Return the [X, Y] coordinate for the center point of the cell that contains the specified text.  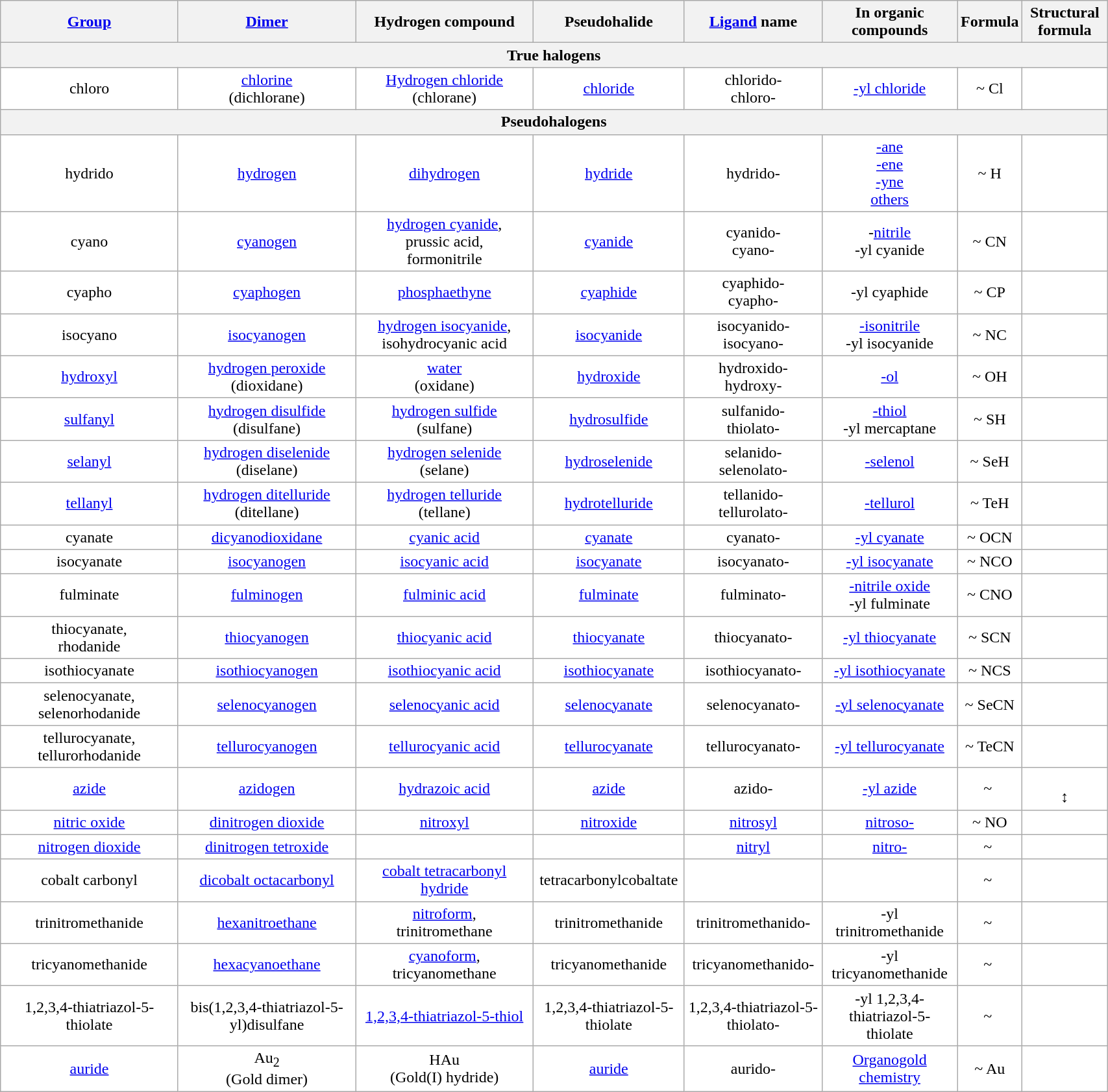
cyanato- [753, 537]
tellurocyanogen [267, 746]
hydrogen peroxide(dioxidane) [267, 376]
hexanitroethane [267, 923]
selenocyanate [609, 705]
dicobalt octacarbonyl [267, 880]
Organogold chemistry [890, 1068]
hydrido- [753, 173]
hydrogen selenide(selane) [445, 461]
-isonitrile-yl isocyanide [890, 335]
cyaphide [609, 292]
trinitromethanido- [753, 923]
-selenol [890, 461]
selenocyanato- [753, 705]
isocyanato- [753, 562]
thiocyanate,rhodanide [90, 637]
~ CNO [990, 596]
hydrogen isocyanide,isohydrocyanic acid [445, 335]
1,2,3,4-thiatriazol-5-thiolato- [753, 1015]
Pseudohalogens [554, 122]
isothiocyanogen [267, 671]
Pseudohalide [609, 22]
sulfanido-thiolato- [753, 419]
Hydrogen compound [445, 22]
chloro [90, 88]
selenocyanic acid [445, 705]
~ TeH [990, 504]
nitroxyl [445, 822]
-yl cyaphide [890, 292]
fulminogen [267, 596]
-ol [890, 376]
Structural formula [1065, 22]
tellurocyanate,tellurorhodanide [90, 746]
selanido-selenolato- [753, 461]
thiocyanic acid [445, 637]
chloride [609, 88]
selanyl [90, 461]
~ SH [990, 419]
hexacyanoethane [267, 964]
-yl thiocyanate [890, 637]
cyanic acid [445, 537]
cobalt tetracarbonyl hydride [445, 880]
~ Au [990, 1068]
-nitrile-yl cyanide [890, 241]
thiocyanogen [267, 637]
dinitrogen dioxide [267, 822]
cyaphido-cyapho- [753, 292]
1,2,3,4-thiatriazol-5-thiol [445, 1015]
~ CN [990, 241]
cyanogen [267, 241]
~ NCS [990, 671]
~ TeCN [990, 746]
hydrotelluride [609, 504]
Ligand name [753, 22]
hydrogen telluride(tellane) [445, 504]
nitroform,trinitromethane [445, 923]
tellanido-tellurolato- [753, 504]
-yl selenocyanate [890, 705]
cyanide [609, 241]
nitric oxide [90, 822]
Group [90, 22]
Au2(Gold dimer) [267, 1068]
~ OH [990, 376]
fulminic acid [445, 596]
bis(1,2,3,4-thiatriazol-5-yl)disulfane [267, 1015]
~ SCN [990, 637]
~ SeH [990, 461]
cobalt carbonyl [90, 880]
hydroselenide [609, 461]
hydrosulfide [609, 419]
-thiol-yl mercaptane [890, 419]
sulfanyl [90, 419]
selenocyanogen [267, 705]
nitro- [890, 847]
thiocyanate [609, 637]
isocyanido-isocyano- [753, 335]
~ NCO [990, 562]
tellurocyanate [609, 746]
-yl isocyanate [890, 562]
isocyano [90, 335]
thiocyanato- [753, 637]
nitrogen dioxide [90, 847]
dicyanodioxidane [267, 537]
↕ [1065, 789]
nitroxide [609, 822]
dihydrogen [445, 173]
dinitrogen tetroxide [267, 847]
~ NC [990, 335]
cyaphogen [267, 292]
hydrogen [267, 173]
isocyanic acid [445, 562]
tetracarbonylcobaltate [609, 880]
hydrazoic acid [445, 789]
selenocyanate,selenorhodanide [90, 705]
fulminato- [753, 596]
Dimer [267, 22]
phosphaethyne [445, 292]
isothiocyanato- [753, 671]
~ Cl [990, 88]
-yl chloride [890, 88]
isothiocyanic acid [445, 671]
-nitrile oxide-yl fulminate [890, 596]
-yl tellurocyanate [890, 746]
azido- [753, 789]
hydrogen sulfide(sulfane) [445, 419]
nitryl [753, 847]
hydroxide [609, 376]
~ H [990, 173]
hydroxido-hydroxy- [753, 376]
HAu(Gold(I) hydride) [445, 1068]
~ OCN [990, 537]
Hydrogen chloride(chlorane) [445, 88]
nitrosyl [753, 822]
~ NO [990, 822]
tellurocyanato- [753, 746]
tricyanomethanido- [753, 964]
tellurocyanic acid [445, 746]
-yl trinitromethanide [890, 923]
In organic compounds [890, 22]
cyapho [90, 292]
azidogen [267, 789]
-yl cyanate [890, 537]
cyanido-cyano- [753, 241]
isocyanide [609, 335]
-yl azide [890, 789]
nitroso- [890, 822]
hydride [609, 173]
aurido- [753, 1068]
-yl 1,2,3,4-thiatriazol-5-thiolate [890, 1015]
hydrogen diselenide(diselane) [267, 461]
-ane -ene -yne others [890, 173]
cyano [90, 241]
-tellurol [890, 504]
hydrogen cyanide,prussic acid,formonitrile [445, 241]
~ SeCN [990, 705]
hydrogen ditelluride(ditellane) [267, 504]
chlorido-chloro- [753, 88]
~ CP [990, 292]
-yl tricyanomethanide [890, 964]
hydrogen disulfide(disulfane) [267, 419]
Formula [990, 22]
hydrido [90, 173]
True halogens [554, 55]
chlorine(dichlorane) [267, 88]
hydroxyl [90, 376]
water(oxidane) [445, 376]
-yl isothiocyanate [890, 671]
tellanyl [90, 504]
cyanoform,tricyanomethane [445, 964]
